Locate the cell with the specified text and output its (X, Y) center coordinate. 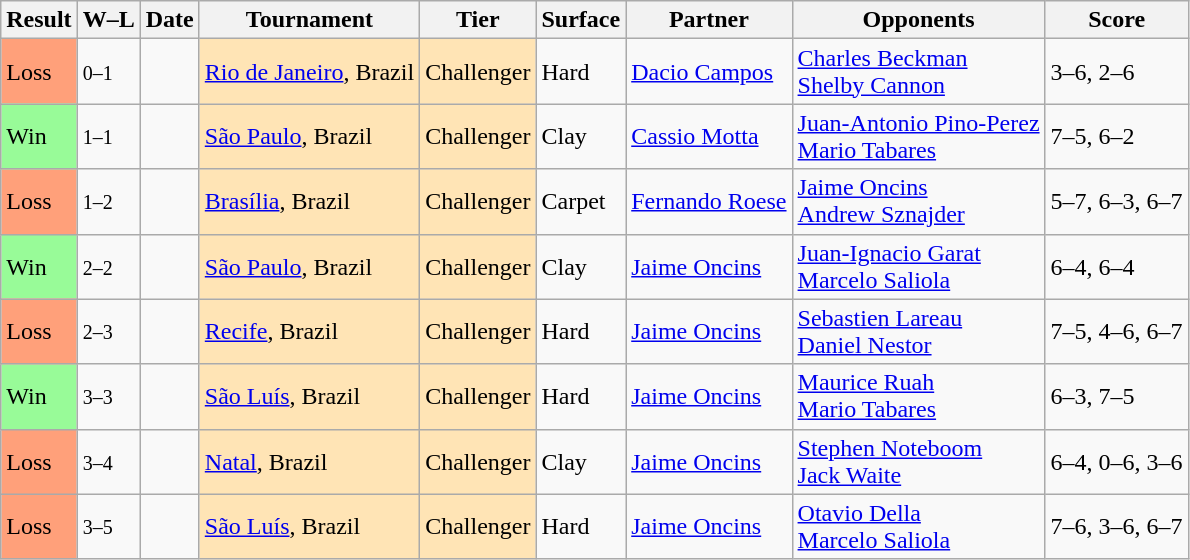
Juan-Ignacio Garat Marcelo Saliola (918, 266)
3–6, 2–6 (1116, 72)
1–2 (108, 202)
7–5, 6–2 (1116, 136)
Carpet (581, 202)
Cassio Motta (709, 136)
3–5 (108, 526)
Natal, Brazil (309, 462)
6–4, 0–6, 3–6 (1116, 462)
5–7, 6–3, 6–7 (1116, 202)
7–6, 3–6, 6–7 (1116, 526)
Brasília, Brazil (309, 202)
Sebastien Lareau Daniel Nestor (918, 332)
Surface (581, 20)
3–3 (108, 396)
Rio de Janeiro, Brazil (309, 72)
2–2 (108, 266)
0–1 (108, 72)
Charles Beckman Shelby Cannon (918, 72)
Partner (709, 20)
Score (1116, 20)
Otavio Della Marcelo Saliola (918, 526)
Stephen Noteboom Jack Waite (918, 462)
6–3, 7–5 (1116, 396)
Tournament (309, 20)
Opponents (918, 20)
2–3 (108, 332)
Jaime Oncins Andrew Sznajder (918, 202)
Juan-Antonio Pino-Perez Mario Tabares (918, 136)
1–1 (108, 136)
7–5, 4–6, 6–7 (1116, 332)
Recife, Brazil (309, 332)
3–4 (108, 462)
Dacio Campos (709, 72)
Tier (478, 20)
Fernando Roese (709, 202)
Maurice Ruah Mario Tabares (918, 396)
Result (39, 20)
6–4, 6–4 (1116, 266)
W–L (108, 20)
Date (170, 20)
